For the text-containing cell, return its midpoint in (X, Y) coordinate format. 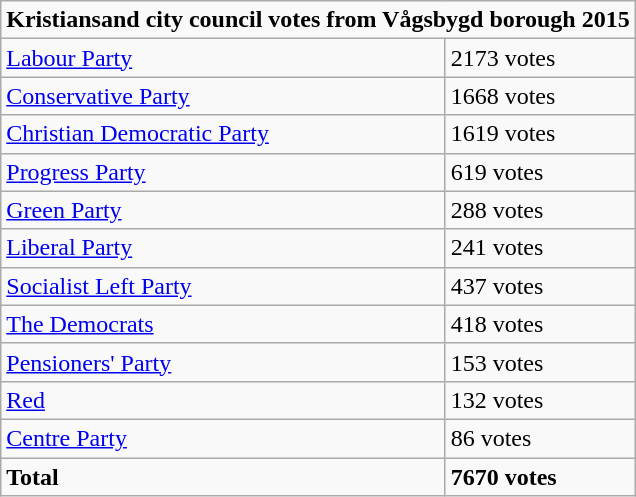
Conservative Party (223, 96)
Kristiansand city council votes from Vågsbygd borough 2015 (318, 20)
153 votes (540, 362)
7670 votes (540, 477)
418 votes (540, 324)
Liberal Party (223, 248)
Green Party (223, 210)
2173 votes (540, 58)
86 votes (540, 438)
Socialist Left Party (223, 286)
241 votes (540, 248)
288 votes (540, 210)
Total (223, 477)
Progress Party (223, 172)
The Democrats (223, 324)
Pensioners' Party (223, 362)
437 votes (540, 286)
Centre Party (223, 438)
Labour Party (223, 58)
619 votes (540, 172)
132 votes (540, 400)
1668 votes (540, 96)
1619 votes (540, 134)
Christian Democratic Party (223, 134)
Red (223, 400)
